Find where the given text appears and provide that cell's center as [X, Y] coordinate. 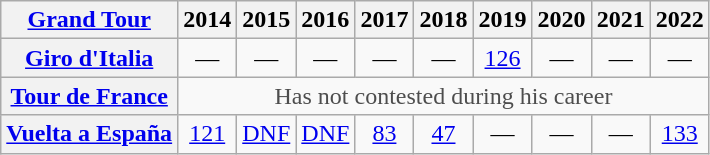
Vuelta a España [90, 134]
2014 [208, 20]
2019 [502, 20]
121 [208, 134]
47 [444, 134]
133 [680, 134]
2022 [680, 20]
2018 [444, 20]
2015 [266, 20]
Giro d'Italia [90, 58]
Has not contested during his career [444, 96]
2020 [562, 20]
Tour de France [90, 96]
83 [384, 134]
2017 [384, 20]
2016 [326, 20]
2021 [620, 20]
Grand Tour [90, 20]
126 [502, 58]
